Identify which cell holds the provided text, then report its (X, Y) central coordinate. 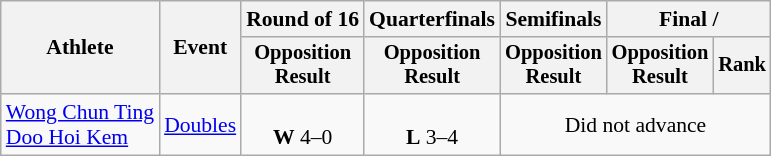
Final / (689, 19)
Doubles (200, 124)
Wong Chun TingDoo Hoi Kem (80, 124)
W 4–0 (302, 124)
L 3–4 (432, 124)
Athlete (80, 48)
Quarterfinals (432, 19)
Semifinals (554, 19)
Did not advance (636, 124)
Event (200, 48)
Round of 16 (302, 19)
Rank (742, 66)
